From the cell containing the given text, extract its center point as (X, Y) coordinate. 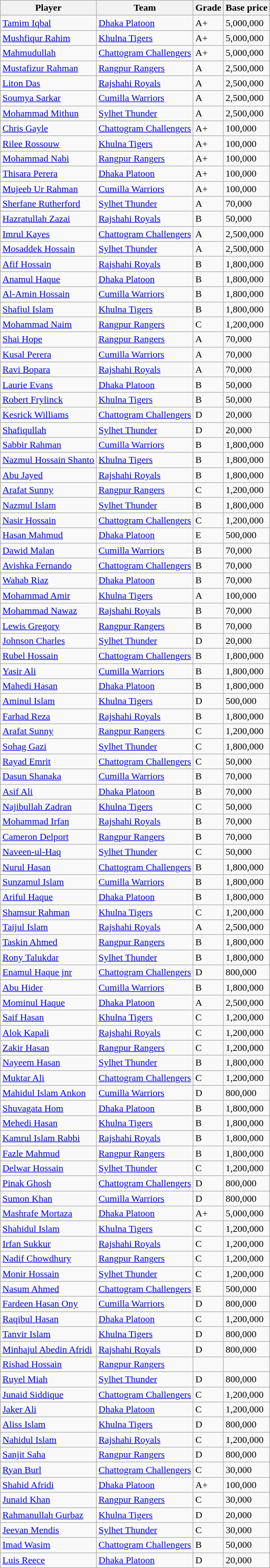
Hazratullah Zazai (48, 219)
Team (145, 8)
Jeevan Mendis (48, 1530)
Enamul Haque jnr (48, 972)
Delwar Hossain (48, 1168)
Shafiul Islam (48, 309)
Taijul Islam (48, 927)
Cameron Delport (48, 837)
Nazmul Islam (48, 505)
Dawid Malan (48, 550)
Mohammad Mithun (48, 113)
Anamul Haque (48, 279)
Sabbir Rahman (48, 445)
Rahmanullah Gurbaz (48, 1515)
Kamrul Islam Rabbi (48, 1138)
Avishka Fernando (48, 565)
Yasir Ali (48, 671)
Shuvagata Hom (48, 1108)
Nazmul Hossain Shanto (48, 460)
Dasun Shanaka (48, 776)
Shahidul Islam (48, 1229)
Saif Hasan (48, 1018)
Muktar Ali (48, 1078)
Mustafizur Rahman (48, 68)
Grade (208, 8)
Zakir Hasan (48, 1048)
Shai Hope (48, 339)
Hasan Mahmud (48, 535)
Afif Hossain (48, 264)
Shahid Afridi (48, 1485)
Rilee Rossouw (48, 143)
Base price (247, 8)
Al-Amin Hossain (48, 294)
Mehedi Hasan (48, 1123)
Raqibul Hasan (48, 1319)
Aliss Islam (48, 1425)
Monir Hossain (48, 1274)
Mohammad Irfan (48, 822)
Chris Gayle (48, 128)
Alok Kapali (48, 1033)
Nadif Chowdhury (48, 1259)
Fazle Mahmud (48, 1153)
Shafiqullah (48, 430)
Sunzamul Islam (48, 882)
Jaker Ali (48, 1410)
Wahab Riaz (48, 580)
Mohammad Naim (48, 324)
Mahedi Hasan (48, 686)
Kesrick Williams (48, 415)
Soumya Sarkar (48, 98)
Nayeem Hasan (48, 1063)
Mahidul Islam Ankon (48, 1093)
Mominul Haque (48, 1003)
Laurie Evans (48, 384)
Junaid Khan (48, 1500)
Sanjit Saha (48, 1455)
Najibullah Zadran (48, 807)
Mushfiqur Rahim (48, 38)
Rubel Hossain (48, 656)
Mohammad Nawaz (48, 611)
Sherfane Rutherford (48, 204)
Naveen-ul-Haq (48, 852)
Imad Wasim (48, 1545)
Imrul Kayes (48, 234)
Abu Hider (48, 988)
Rony Talukdar (48, 957)
Sumon Khan (48, 1199)
Thisara Perera (48, 173)
Minhajul Abedin Afridi (48, 1349)
Tanvir Islam (48, 1334)
Johnson Charles (48, 641)
Mohammad Nabi (48, 158)
Rishad Hossain (48, 1364)
Lewis Gregory (48, 626)
Nahidul Islam (48, 1440)
Player (48, 8)
Luis Reece (48, 1560)
Taskin Ahmed (48, 942)
Fardeen Hasan Ony (48, 1304)
Junaid Siddique (48, 1394)
Abu Jayed (48, 475)
Ryan Burl (48, 1470)
Rayad Emrit (48, 761)
Mujeeb Ur Rahman (48, 189)
Farhad Reza (48, 716)
Mashrafe Mortaza (48, 1214)
Aminul Islam (48, 701)
Mohammad Amir (48, 596)
Pinak Ghosh (48, 1184)
Sohag Gazi (48, 746)
Robert Frylinck (48, 400)
Shamsur Rahman (48, 912)
Kusal Perera (48, 354)
Ruyel Miah (48, 1379)
Liton Das (48, 83)
Ariful Haque (48, 897)
Irfan Sukkur (48, 1244)
Mahmudullah (48, 53)
Nasum Ahmed (48, 1289)
Nurul Hasan (48, 867)
Mosaddek Hossain (48, 249)
Asif Ali (48, 792)
Tamim Iqbal (48, 23)
Ravi Bopara (48, 369)
Nasir Hossain (48, 520)
